Output the (x, y) coordinate of the center of the cell containing the given text.  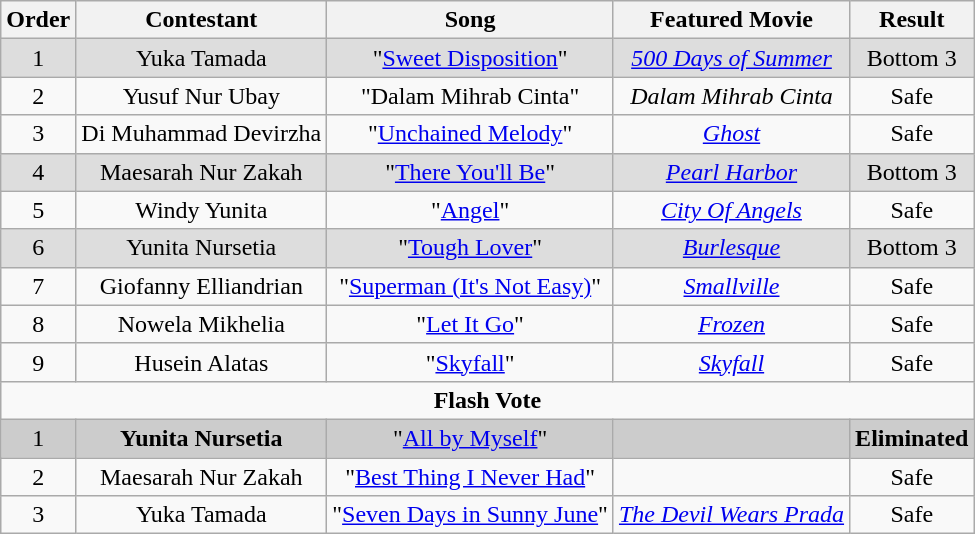
"Seven Days in Sunny June" (470, 515)
"Angel" (470, 210)
Contestant (202, 20)
Smallville (731, 286)
"Skyfall" (470, 362)
Order (38, 20)
Flash Vote (488, 400)
"Superman (It's Not Easy)" (470, 286)
Di Muhammad Devirzha (202, 134)
Song (470, 20)
Windy Yunita (202, 210)
Result (912, 20)
"Best Thing I Never Had" (470, 477)
5 (38, 210)
"Dalam Mihrab Cinta" (470, 96)
City Of Angels (731, 210)
7 (38, 286)
"There You'll Be" (470, 172)
Ghost (731, 134)
"Sweet Disposition" (470, 58)
Husein Alatas (202, 362)
Frozen (731, 324)
9 (38, 362)
8 (38, 324)
Giofanny Elliandrian (202, 286)
Yusuf Nur Ubay (202, 96)
Featured Movie (731, 20)
500 Days of Summer (731, 58)
Skyfall (731, 362)
"Tough Lover" (470, 248)
"Let It Go" (470, 324)
4 (38, 172)
Burlesque (731, 248)
"Unchained Melody" (470, 134)
6 (38, 248)
Nowela Mikhelia (202, 324)
Eliminated (912, 438)
"All by Myself" (470, 438)
Pearl Harbor (731, 172)
The Devil Wears Prada (731, 515)
Dalam Mihrab Cinta (731, 96)
